Capture the cell that displays the provided text and extract its (X, Y) central coordinate. 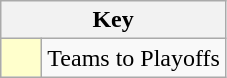
Teams to Playoffs (134, 58)
Key (114, 20)
